Determine the (X, Y) coordinate at the center of the cell enclosing the given text.  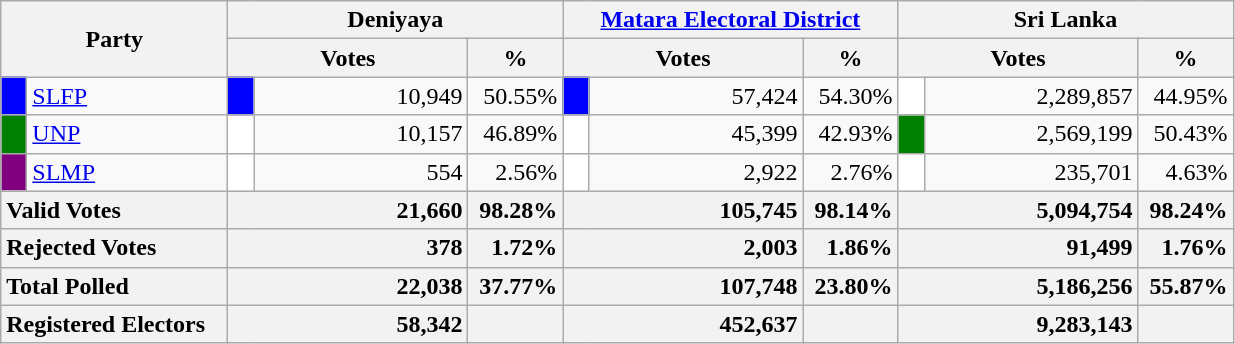
Party (114, 39)
4.63% (1186, 172)
10,157 (361, 134)
2,922 (696, 172)
Deniyaya (396, 20)
2.56% (516, 172)
235,701 (1031, 172)
57,424 (696, 96)
554 (361, 172)
98.28% (516, 210)
44.95% (1186, 96)
Valid Votes (114, 210)
5,094,754 (1018, 210)
5,186,256 (1018, 286)
46.89% (516, 134)
91,499 (1018, 248)
Sri Lanka (1066, 20)
55.87% (1186, 286)
SLMP (128, 172)
42.93% (850, 134)
452,637 (683, 324)
98.14% (850, 210)
22,038 (348, 286)
SLFP (128, 96)
21,660 (348, 210)
37.77% (516, 286)
Matara Electoral District (730, 20)
1.86% (850, 248)
Rejected Votes (114, 248)
UNP (128, 134)
105,745 (683, 210)
50.43% (1186, 134)
1.76% (1186, 248)
50.55% (516, 96)
1.72% (516, 248)
2,289,857 (1031, 96)
98.24% (1186, 210)
Registered Electors (114, 324)
23.80% (850, 286)
54.30% (850, 96)
Total Polled (114, 286)
58,342 (348, 324)
10,949 (361, 96)
2.76% (850, 172)
2,569,199 (1031, 134)
45,399 (696, 134)
2,003 (683, 248)
378 (348, 248)
9,283,143 (1018, 324)
107,748 (683, 286)
